Detect which cell encompasses the target text, then output its [x, y] center coordinate. 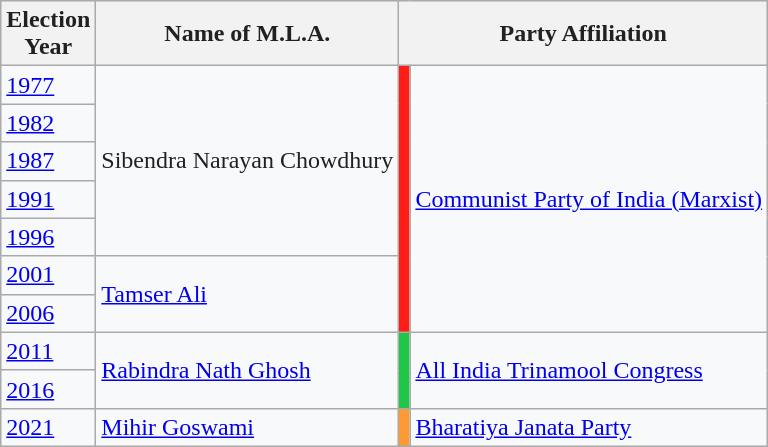
Party Affiliation [584, 34]
1996 [48, 237]
2006 [48, 313]
Tamser Ali [248, 294]
Mihir Goswami [248, 427]
Communist Party of India (Marxist) [589, 199]
Rabindra Nath Ghosh [248, 370]
2021 [48, 427]
2011 [48, 351]
Sibendra Narayan Chowdhury [248, 161]
1982 [48, 123]
2016 [48, 389]
All India Trinamool Congress [589, 370]
2001 [48, 275]
ElectionYear [48, 34]
1977 [48, 85]
Bharatiya Janata Party [589, 427]
1991 [48, 199]
1987 [48, 161]
Name of M.L.A. [248, 34]
